Output the [x, y] coordinate of the center of the cell containing the given text.  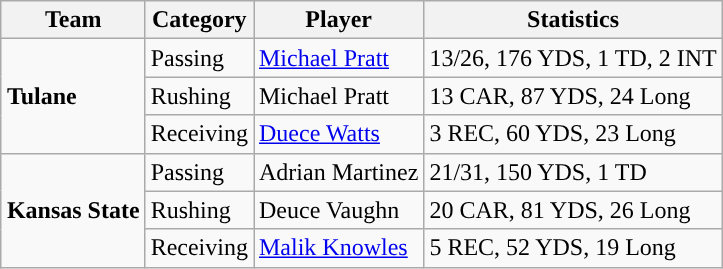
13 CAR, 87 YDS, 24 Long [573, 96]
5 REC, 52 YDS, 19 Long [573, 248]
13/26, 176 YDS, 1 TD, 2 INT [573, 58]
Tulane [73, 96]
21/31, 150 YDS, 1 TD [573, 172]
Statistics [573, 20]
Player [339, 20]
Category [199, 20]
Adrian Martinez [339, 172]
3 REC, 60 YDS, 23 Long [573, 134]
Kansas State [73, 210]
20 CAR, 81 YDS, 26 Long [573, 210]
Malik Knowles [339, 248]
Team [73, 20]
Deuce Vaughn [339, 210]
Duece Watts [339, 134]
